Extract the (x, y) coordinate from the center of the cell holding the provided text.  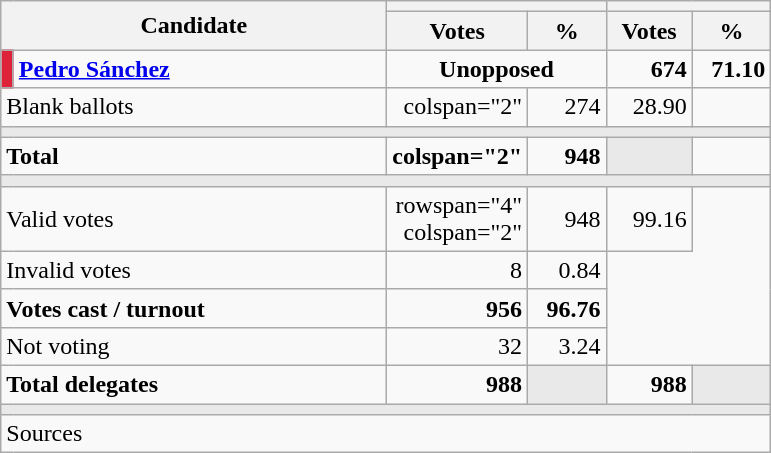
71.10 (732, 69)
3.24 (568, 346)
Invalid votes (194, 270)
674 (649, 69)
Total (194, 156)
99.16 (649, 218)
Valid votes (194, 218)
rowspan="4" colspan="2" (458, 218)
Not voting (194, 346)
28.90 (649, 107)
32 (458, 346)
96.76 (568, 308)
0.84 (568, 270)
Sources (386, 434)
Votes cast / turnout (194, 308)
8 (458, 270)
Candidate (194, 26)
274 (568, 107)
Pedro Sánchez (200, 69)
Unopposed (496, 69)
956 (458, 308)
Total delegates (194, 384)
Blank ballots (194, 107)
